Return [X, Y] of the center of cell containing provided text 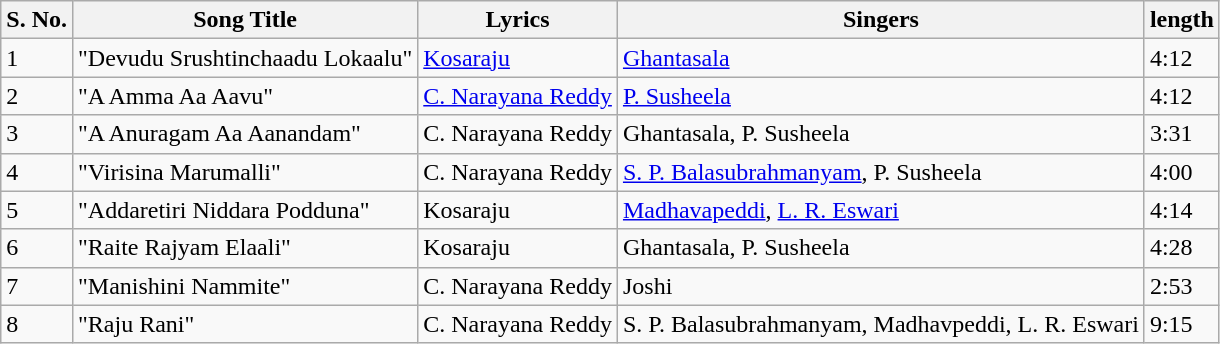
4:28 [1182, 248]
S. P. Balasubrahmanyam, Madhavpeddi, L. R. Eswari [880, 324]
3 [37, 134]
5 [37, 210]
4:14 [1182, 210]
Song Title [244, 20]
3:31 [1182, 134]
S. No. [37, 20]
Joshi [880, 286]
7 [37, 286]
2:53 [1182, 286]
9:15 [1182, 324]
"Manishini Nammite" [244, 286]
"Devudu Srushtinchaadu Lokaalu" [244, 58]
"A Anuragam Aa Aanandam" [244, 134]
Madhavapeddi, L. R. Eswari [880, 210]
S. P. Balasubrahmanyam, P. Susheela [880, 172]
"Raju Rani" [244, 324]
Ghantasala [880, 58]
length [1182, 20]
"Addaretiri Niddara Podduna" [244, 210]
2 [37, 96]
Singers [880, 20]
"Raite Rajyam Elaali" [244, 248]
Lyrics [518, 20]
6 [37, 248]
"Virisina Marumalli" [244, 172]
4 [37, 172]
4:00 [1182, 172]
8 [37, 324]
1 [37, 58]
P. Susheela [880, 96]
"A Amma Aa Aavu" [244, 96]
